Provide the [X, Y] coordinate of the cell's center where the given text is located.  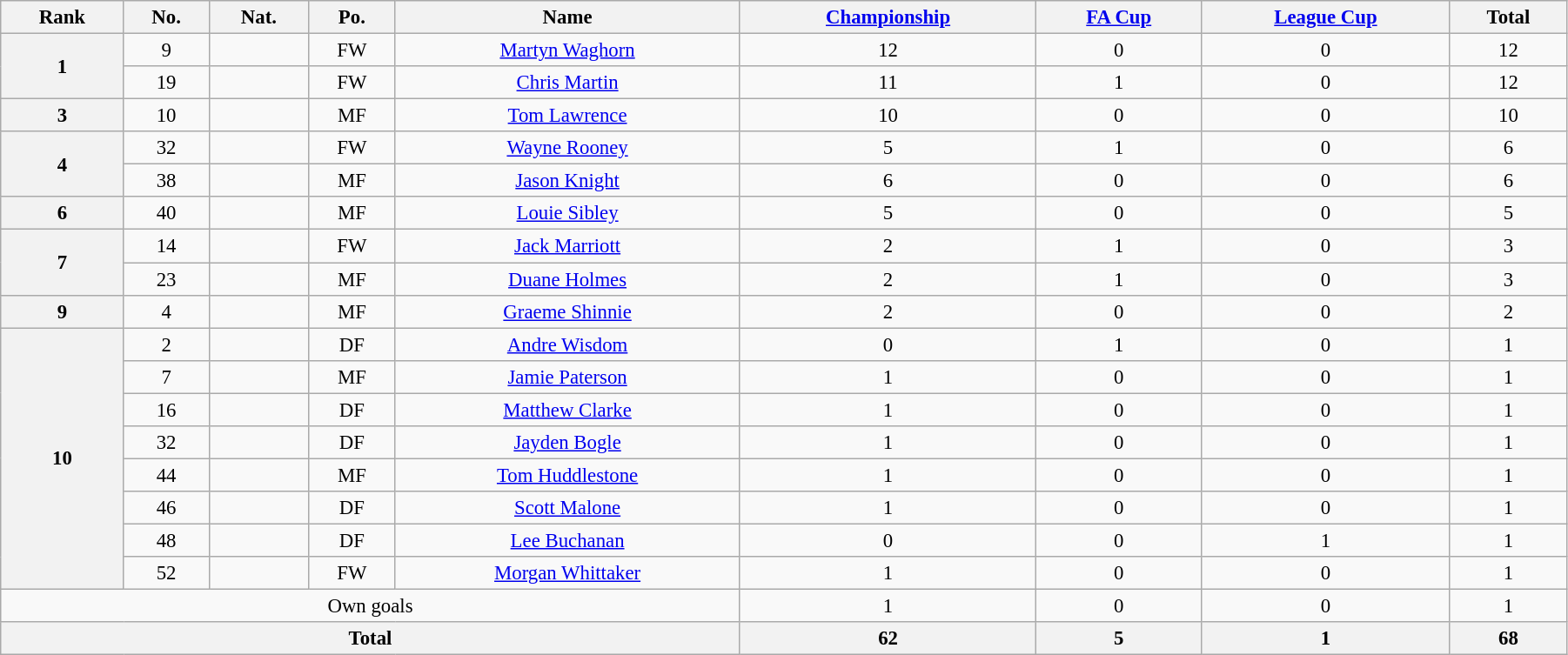
No. [166, 17]
11 [888, 83]
Jason Knight [567, 181]
Chris Martin [567, 83]
Jayden Bogle [567, 443]
Tom Lawrence [567, 116]
Jamie Paterson [567, 377]
Martyn Waghorn [567, 50]
Scott Malone [567, 508]
FA Cup [1119, 17]
Name [567, 17]
44 [166, 475]
14 [166, 246]
23 [166, 279]
Duane Holmes [567, 279]
Wayne Rooney [567, 148]
Own goals [371, 606]
Po. [352, 17]
19 [166, 83]
16 [166, 410]
Tom Huddlestone [567, 475]
Championship [888, 17]
League Cup [1326, 17]
Lee Buchanan [567, 540]
38 [166, 181]
Nat. [259, 17]
40 [166, 213]
Morgan Whittaker [567, 573]
52 [166, 573]
Matthew Clarke [567, 410]
Andre Wisdom [567, 344]
48 [166, 540]
Rank [63, 17]
Graeme Shinnie [567, 311]
Louie Sibley [567, 213]
46 [166, 508]
68 [1508, 638]
Jack Marriott [567, 246]
62 [888, 638]
